Output the [X, Y] coordinate of the center of the cell containing the given text.  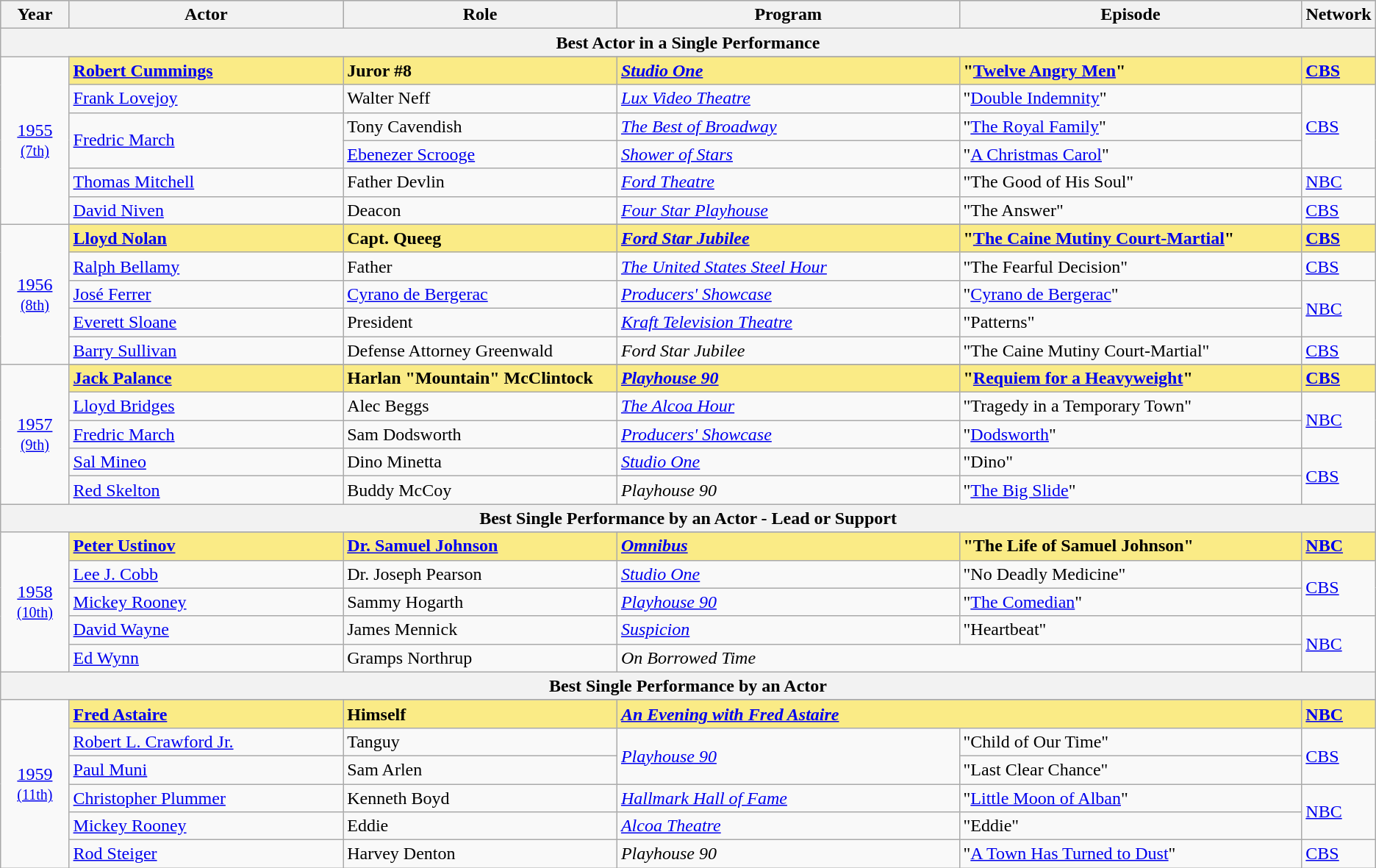
1955(7th) [35, 140]
"Heartbeat" [1130, 630]
Actor [206, 15]
1958(10th) [35, 602]
"Double Indemnity" [1130, 98]
Program [788, 15]
1957(9th) [35, 434]
Peter Ustinov [206, 546]
Cyrano de Bergerac [481, 294]
Sam Dodsworth [481, 434]
Tanguy [481, 742]
Ed Wynn [206, 658]
"Twelve Angry Men" [1130, 71]
Lee J. Cobb [206, 574]
Eddie [481, 826]
"A Town Has Turned to Dust" [1130, 854]
José Ferrer [206, 294]
Ralph Bellamy [206, 266]
Shower of Stars [788, 154]
Father Devlin [481, 182]
"The Royal Family" [1130, 126]
Father [481, 266]
Gramps Northrup [481, 658]
"The Life of Samuel Johnson" [1130, 546]
Walter Neff [481, 98]
Dr. Joseph Pearson [481, 574]
James Mennick [481, 630]
"Dodsworth" [1130, 434]
Tony Cavendish [481, 126]
David Wayne [206, 630]
Harlan "Mountain" McClintock [481, 379]
David Niven [206, 210]
Christopher Plummer [206, 797]
Best Actor in a Single Performance [688, 43]
Red Skelton [206, 490]
Lloyd Bridges [206, 406]
Alec Beggs [481, 406]
"The Good of His Soul" [1130, 182]
Robert L. Crawford Jr. [206, 742]
"Patterns" [1130, 322]
On Borrowed Time [958, 658]
The United States Steel Hour [788, 266]
"Requiem for a Heavyweight" [1130, 379]
Himself [481, 714]
Juror #8 [481, 71]
Ford Theatre [788, 182]
Year [35, 15]
Rod Steiger [206, 854]
Episode [1130, 15]
Barry Sullivan [206, 351]
Four Star Playhouse [788, 210]
Lloyd Nolan [206, 238]
Best Single Performance by an Actor - Lead or Support [688, 518]
The Alcoa Hour [788, 406]
Omnibus [788, 546]
"A Christmas Carol" [1130, 154]
Best Single Performance by an Actor [688, 686]
Harvey Denton [481, 854]
"Tragedy in a Temporary Town" [1130, 406]
Defense Attorney Greenwald [481, 351]
"Last Clear Chance" [1130, 770]
Kraft Television Theatre [788, 322]
Suspicion [788, 630]
Fred Astaire [206, 714]
"Dino" [1130, 462]
Network [1339, 15]
Capt. Queeg [481, 238]
Dr. Samuel Johnson [481, 546]
Deacon [481, 210]
Frank Lovejoy [206, 98]
"No Deadly Medicine" [1130, 574]
Lux Video Theatre [788, 98]
The Best of Broadway [788, 126]
Alcoa Theatre [788, 826]
"The Big Slide" [1130, 490]
Robert Cummings [206, 71]
Thomas Mitchell [206, 182]
"The Fearful Decision" [1130, 266]
Ebenezer Scrooge [481, 154]
"Child of Our Time" [1130, 742]
Paul Muni [206, 770]
Sammy Hogarth [481, 602]
"Eddie" [1130, 826]
"The Answer" [1130, 210]
Sam Arlen [481, 770]
An Evening with Fred Astaire [958, 714]
"The Comedian" [1130, 602]
Sal Mineo [206, 462]
"Little Moon of Alban" [1130, 797]
1956(8th) [35, 294]
President [481, 322]
Everett Sloane [206, 322]
Jack Palance [206, 379]
Buddy McCoy [481, 490]
Kenneth Boyd [481, 797]
Hallmark Hall of Fame [788, 797]
Role [481, 15]
Dino Minetta [481, 462]
"Cyrano de Bergerac" [1130, 294]
1959(11th) [35, 783]
